Determine the (X, Y) coordinate at the center of the cell enclosing the given text.  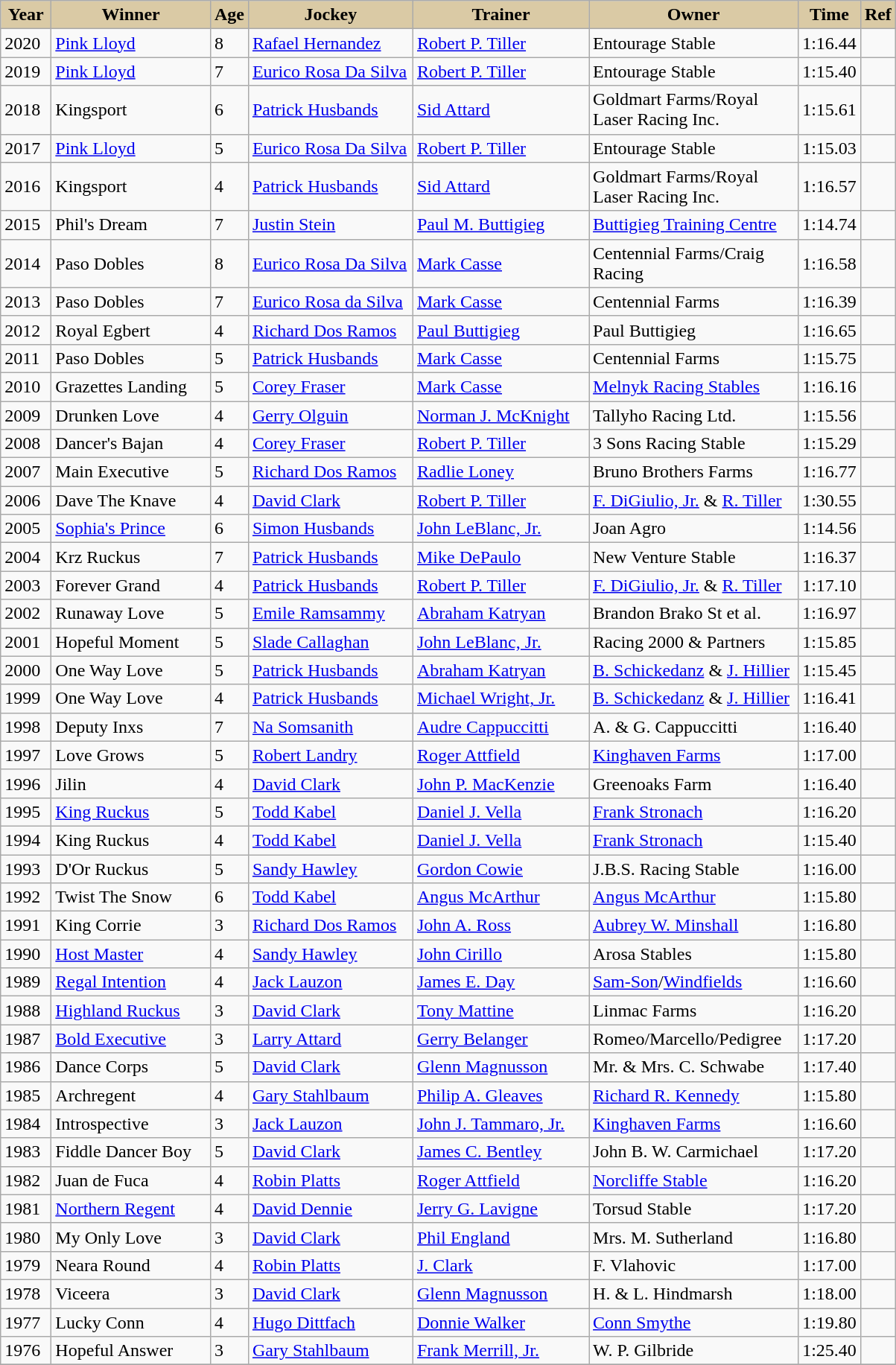
Torsud Stable (694, 1209)
1991 (26, 926)
Grazettes Landing (131, 386)
Larry Attard (331, 1039)
Philip A. Gleaves (501, 1095)
1:15.29 (830, 444)
Trainer (501, 15)
Hopeful Moment (131, 642)
Aubrey W. Minshall (694, 926)
1:14.56 (830, 529)
1996 (26, 783)
Eurico Rosa da Silva (331, 302)
1983 (26, 1152)
2012 (26, 330)
2003 (26, 585)
Melnyk Racing Stables (694, 386)
2015 (26, 225)
Dance Corps (131, 1067)
1:15.85 (830, 642)
1:15.45 (830, 670)
Bruno Brothers Farms (694, 472)
Sam-Son/Windfields (694, 982)
1:16.37 (830, 557)
David Dennie (331, 1209)
1:16.57 (830, 186)
1:19.80 (830, 1322)
2006 (26, 500)
John J. Tammaro, Jr. (501, 1124)
Justin Stein (331, 225)
New Venture Stable (694, 557)
1992 (26, 897)
1988 (26, 1011)
Deputy Inxs (131, 727)
2005 (26, 529)
2009 (26, 415)
J.B.S. Racing Stable (694, 869)
John A. Ross (501, 926)
Mike DePaulo (501, 557)
1978 (26, 1294)
Donnie Walker (501, 1322)
John P. MacKenzie (501, 783)
Twist The Snow (131, 897)
2014 (26, 264)
1:30.55 (830, 500)
H. & L. Hindmarsh (694, 1294)
1:17.10 (830, 585)
Romeo/Marcello/Pedigree (694, 1039)
Conn Smythe (694, 1322)
1:15.75 (830, 358)
Mrs. M. Sutherland (694, 1237)
1982 (26, 1180)
1:14.74 (830, 225)
2007 (26, 472)
2010 (26, 386)
1:18.00 (830, 1294)
2016 (26, 186)
2004 (26, 557)
Centennial Farms/Craig Racing (694, 264)
Racing 2000 & Partners (694, 642)
1:16.58 (830, 264)
Winner (131, 15)
Joan Agro (694, 529)
Northern Regent (131, 1209)
Phil England (501, 1237)
Introspective (131, 1124)
1:25.40 (830, 1351)
James E. Day (501, 982)
Phil's Dream (131, 225)
Gerry Belanger (501, 1039)
1986 (26, 1067)
1999 (26, 699)
Michael Wright, Jr. (501, 699)
Archregent (131, 1095)
Buttigieg Training Centre (694, 225)
Rafael Hernandez (331, 43)
1:15.56 (830, 415)
2020 (26, 43)
Paul M. Buttigieg (501, 225)
Gordon Cowie (501, 869)
Hopeful Answer (131, 1351)
1:16.16 (830, 386)
1:16.77 (830, 472)
J. Clark (501, 1265)
1993 (26, 869)
Robert Landry (331, 755)
2011 (26, 358)
My Only Love (131, 1237)
2008 (26, 444)
Brandon Brako St et al. (694, 614)
Love Grows (131, 755)
1:16.97 (830, 614)
Forever Grand (131, 585)
Neara Round (131, 1265)
Viceera (131, 1294)
Gerry Olguin (331, 415)
Bold Executive (131, 1039)
1:16.39 (830, 302)
James C. Bentley (501, 1152)
1989 (26, 982)
1997 (26, 755)
Highland Ruckus (131, 1011)
1976 (26, 1351)
Juan de Fuca (131, 1180)
1994 (26, 840)
Drunken Love (131, 415)
Jockey (331, 15)
Fiddle Dancer Boy (131, 1152)
1:16.00 (830, 869)
Dave The Knave (131, 500)
2019 (26, 71)
Ref (877, 15)
Year (26, 15)
1987 (26, 1039)
1990 (26, 954)
Dancer's Bajan (131, 444)
Mr. & Mrs. C. Schwabe (694, 1067)
W. P. Gilbride (694, 1351)
1:15.61 (830, 110)
1985 (26, 1095)
Simon Husbands (331, 529)
1:15.03 (830, 148)
2018 (26, 110)
2013 (26, 302)
2000 (26, 670)
1998 (26, 727)
King Corrie (131, 926)
Runaway Love (131, 614)
Time (830, 15)
1980 (26, 1237)
Emile Ramsammy (331, 614)
Norman J. McKnight (501, 415)
1:16.65 (830, 330)
John Cirillo (501, 954)
Hugo Dittfach (331, 1322)
Age (229, 15)
2001 (26, 642)
Sophia's Prince (131, 529)
1:16.41 (830, 699)
1995 (26, 812)
1981 (26, 1209)
Arosa Stables (694, 954)
Jerry G. Lavigne (501, 1209)
1:17.40 (830, 1067)
Frank Merrill, Jr. (501, 1351)
Slade Callaghan (331, 642)
Owner (694, 15)
Main Executive (131, 472)
Radlie Loney (501, 472)
1979 (26, 1265)
Royal Egbert (131, 330)
Host Master (131, 954)
Tallyho Racing Ltd. (694, 415)
Norcliffe Stable (694, 1180)
Jilin (131, 783)
1:16.44 (830, 43)
Linmac Farms (694, 1011)
Regal Intention (131, 982)
F. Vlahovic (694, 1265)
2017 (26, 148)
John B. W. Carmichael (694, 1152)
2002 (26, 614)
Audre Cappuccitti (501, 727)
Tony Mattine (501, 1011)
Na Somsanith (331, 727)
Krz Ruckus (131, 557)
Richard R. Kennedy (694, 1095)
3 Sons Racing Stable (694, 444)
A. & G. Cappuccitti (694, 727)
D'Or Ruckus (131, 869)
1984 (26, 1124)
Greenoaks Farm (694, 783)
Lucky Conn (131, 1322)
1977 (26, 1322)
